Find where the given text appears and provide that cell's center as (X, Y) coordinate. 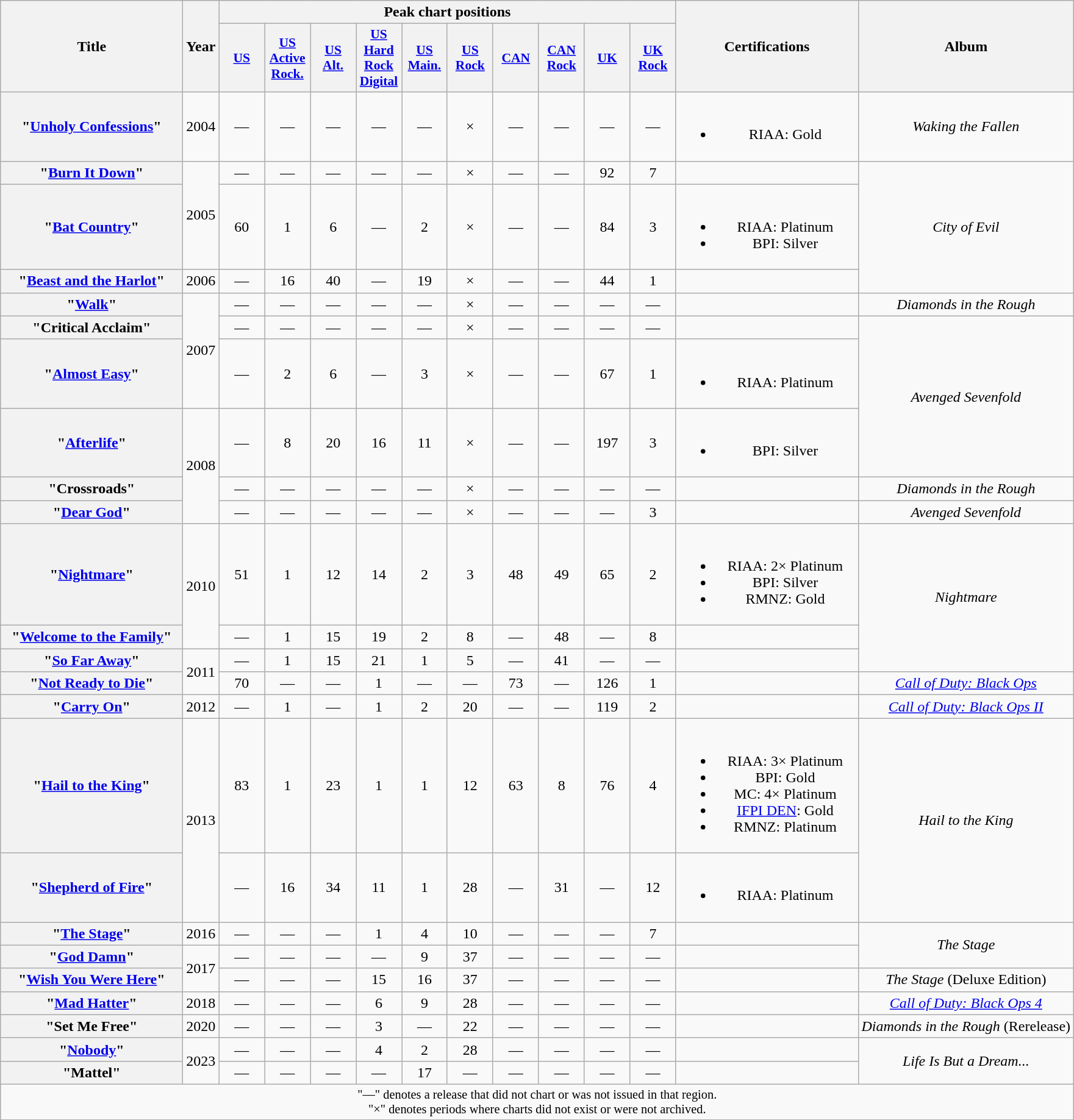
119 (607, 707)
The Stage (Deluxe Edition) (966, 980)
RIAA: 3× PlatinumBPI: GoldMC: 4× PlatinumIFPI DEN: GoldRMNZ: Platinum (767, 785)
USMain. (424, 58)
"Almost Easy" (91, 373)
Year (201, 46)
USActive Rock. (288, 58)
2006 (201, 281)
83 (242, 785)
CAN (516, 58)
"Crossroads" (91, 488)
US (242, 58)
RIAA: Gold (767, 127)
City of Evil (966, 227)
14 (379, 574)
"Hail to the King" (91, 785)
The Stage (966, 945)
Diamonds in the Rough (Rerelease) (966, 1026)
"So Far Away" (91, 660)
84 (607, 227)
"Shepherd of Fire" (91, 888)
"God Damn" (91, 957)
Nightmare (966, 597)
"The Stage" (91, 933)
"Set Me Free" (91, 1026)
"Dear God" (91, 512)
Peak chart positions (448, 12)
RIAA: PlatinumBPI: Silver (767, 227)
Album (966, 46)
"Nobody" (91, 1049)
"Carry On" (91, 707)
22 (470, 1026)
2020 (201, 1026)
76 (607, 785)
Certifications (767, 46)
"Afterlife" (91, 443)
"Nightmare" (91, 574)
Call of Duty: Black Ops 4 (966, 1003)
2007 (201, 350)
2004 (201, 127)
US HardRockDigital (379, 58)
23 (333, 785)
"Burn It Down" (91, 173)
60 (242, 227)
"Welcome to the Family" (91, 637)
"Bat Country" (91, 227)
197 (607, 443)
2018 (201, 1003)
2008 (201, 466)
"Mattel" (91, 1072)
2013 (201, 820)
65 (607, 574)
"Critical Acclaim" (91, 327)
2016 (201, 933)
RIAA: 2× PlatinumBPI: SilverRMNZ: Gold (767, 574)
5 (470, 660)
17 (424, 1072)
31 (561, 888)
2017 (201, 968)
49 (561, 574)
2010 (201, 587)
Call of Duty: Black Ops (966, 683)
34 (333, 888)
2012 (201, 707)
"—" denotes a release that did not chart or was not issued in that region."×" denotes periods where charts did not exist or were not archived. (537, 1102)
"Mad Hatter" (91, 1003)
Title (91, 46)
"Walk" (91, 304)
Call of Duty: Black Ops II (966, 707)
"Not Ready to Die" (91, 683)
CANRock (561, 58)
"Wish You Were Here" (91, 980)
Life Is But a Dream... (966, 1061)
92 (607, 173)
USRock (470, 58)
70 (242, 683)
"Unholy Confessions" (91, 127)
UKRock (653, 58)
10 (470, 933)
BPI: Silver (767, 443)
USAlt. (333, 58)
40 (333, 281)
Waking the Fallen (966, 127)
41 (561, 660)
21 (379, 660)
63 (516, 785)
2011 (201, 672)
44 (607, 281)
UK (607, 58)
67 (607, 373)
73 (516, 683)
126 (607, 683)
51 (242, 574)
2023 (201, 1061)
"Beast and the Harlot" (91, 281)
Hail to the King (966, 820)
2005 (201, 215)
